Output the [x, y] coordinate of the center of the cell containing the given text.  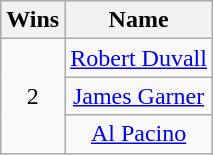
James Garner [139, 96]
Name [139, 20]
Robert Duvall [139, 58]
Al Pacino [139, 134]
2 [33, 96]
Wins [33, 20]
